Capture the cell that displays the provided text and extract its [x, y] central coordinate. 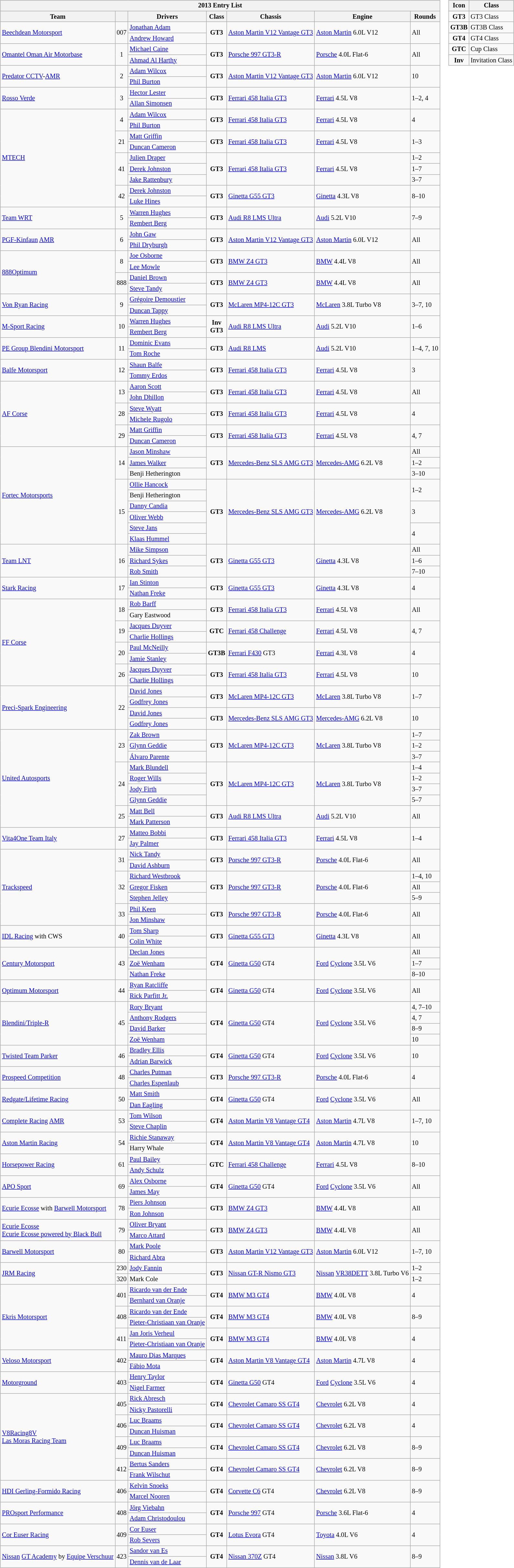
Rob Smith [167, 572]
79 [121, 1230]
Mark Cole [167, 1279]
18 [121, 610]
Stark Racing [58, 588]
31 [121, 860]
6 [121, 239]
Rick Abresch [167, 1399]
Piers Johnson [167, 1203]
Nick Tandy [167, 855]
Ryan Ratcliffe [167, 985]
Inv [459, 60]
Steve Jans [167, 528]
230 [121, 1268]
James May [167, 1192]
Tommy Erdos [167, 376]
GT3 Class [491, 16]
Tom Roche [167, 354]
44 [121, 991]
Jonathan Adam [167, 27]
78 [121, 1208]
25 [121, 816]
Mark Patterson [167, 822]
Ferrari F430 GT3 [271, 653]
Ferrari 4.3L V8 [362, 653]
Richard Abra [167, 1257]
Steve Chaplin [167, 1127]
Porsche 997 GT4 [271, 1513]
Nissan VR38DETT 3.8L Turbo V6 [362, 1273]
Oliver Webb [167, 517]
Dan Eagling [167, 1105]
Rounds [425, 16]
13 [121, 392]
41 [121, 169]
Roger Wills [167, 778]
46 [121, 1056]
1–4, 7, 10 [425, 349]
Richard Sykes [167, 561]
FF Corse [58, 642]
Team WRT [58, 218]
M-Sport Racing [58, 327]
Ecurie Ecosse with Barwell Motorsport [58, 1208]
Dominic Evans [167, 343]
Nissan 3.8L V6 [362, 1557]
Michael Caine [167, 49]
1 [121, 54]
53 [121, 1121]
5 [121, 218]
Lotus Evora GT4 [271, 1535]
80 [121, 1251]
403 [121, 1382]
Invitation Class [491, 60]
54 [121, 1143]
32 [121, 887]
007 [121, 33]
Bernhard van Oranje [167, 1301]
JRM Racing [58, 1273]
19 [121, 631]
Predator CCTV-AMR [58, 76]
3–10 [425, 474]
Mark Poole [167, 1246]
PGF-Kinfaun AMR [58, 239]
Jay Palmer [167, 844]
Matteo Bobbi [167, 833]
7–9 [425, 218]
2013 Entry List [220, 6]
69 [121, 1187]
Barwell Motorsport [58, 1251]
Matt Bell [167, 811]
Jody Fannin [167, 1268]
Joe Osborne [167, 256]
Balfe Motorsport [58, 370]
48 [121, 1077]
Marco Attard [167, 1236]
Vita4One Team Italy [58, 838]
V8Racing8V Las Moras Racing Team [58, 1437]
Julien Draper [167, 158]
Hector Lester [167, 93]
Von Ryan Racing [58, 305]
Rob Severs [167, 1540]
320 [121, 1279]
Shaun Balfe [167, 365]
Gary Eastwood [167, 615]
Rick Parfitt Jr. [167, 996]
GT4 Class [491, 38]
11 [121, 349]
Engine [362, 16]
Kelvin Snoeks [167, 1486]
Fábio Mota [167, 1366]
Ron Johnson [167, 1214]
Nissan GT Academy by Equipe Verschuur [58, 1557]
Twisted Team Parker [58, 1056]
Harry Whale [167, 1149]
Blendini/Triple-R [58, 1023]
2 [121, 76]
Jan Joris Verheul [167, 1334]
Ahmad Al Harthy [167, 60]
23 [121, 746]
HDI Gerling-Formido Racing [58, 1491]
Paul Bailey [167, 1159]
Ecurie Ecosse Ecurie Ecosse powered by Black Bull [58, 1230]
Nigel Farmer [167, 1388]
Danny Candia [167, 506]
29 [121, 435]
United Autosports [58, 779]
Marcel Nooren [167, 1497]
Henry Taylor [167, 1377]
Icon [459, 6]
Rosso Verde [58, 98]
Ekris Motorsport [58, 1317]
Toyota 4.0L V6 [362, 1535]
Charles Putman [167, 1072]
Daniel Brown [167, 278]
50 [121, 1099]
7–10 [425, 572]
Jon Minshaw [167, 920]
401 [121, 1295]
33 [121, 914]
Mark Blundell [167, 768]
GT3B Class [491, 27]
David Ashburn [167, 865]
Omantel Oman Air Motorbase [58, 54]
PROsport Performance [58, 1513]
Adam Christodoulou [167, 1519]
Nissan GT-R Nismo GT3 [271, 1273]
Nissan 370Z GT4 [271, 1557]
28 [121, 414]
Luke Hines [167, 201]
Jason Minshaw [167, 452]
Alex Osborne [167, 1181]
Team LNT [58, 561]
1–4, 10 [425, 876]
888 [121, 283]
888Optimum [58, 272]
Porsche 3.6L Flat-6 [362, 1513]
Richie Stanaway [167, 1138]
APO Sport [58, 1187]
411 [121, 1339]
402 [121, 1361]
Richard Westbrook [167, 876]
16 [121, 561]
Tom Wilson [167, 1116]
Adrian Barwick [167, 1061]
Veloso Motorsport [58, 1361]
Cor Euser Racing [58, 1535]
Fortec Motorsports [58, 495]
AF Corse [58, 414]
12 [121, 370]
James Walker [167, 463]
Gregor Fisken [167, 887]
PE Group Blendini Motorsport [58, 349]
Trackspeed [58, 887]
423 [121, 1557]
Phil Dryburgh [167, 245]
Nicky Pastorelli [167, 1410]
Dennis van de Laar [167, 1562]
Aston Martin Racing [58, 1143]
3–7, 10 [425, 305]
John Gaw [167, 234]
Steve Wyatt [167, 408]
Cor Euser [167, 1530]
IDL Racing with CWS [58, 936]
5–7 [425, 800]
15 [121, 512]
Duncan Tappy [167, 310]
8 [121, 261]
26 [121, 675]
412 [121, 1469]
Colin White [167, 942]
Sandor van Es [167, 1551]
Horsepower Racing [58, 1165]
Andy Schulz [167, 1170]
Aaron Scott [167, 387]
Chassis [271, 16]
Steve Tandy [167, 289]
61 [121, 1165]
45 [121, 1023]
Rory Bryant [167, 1007]
Bertus Sanders [167, 1464]
Jörg Viebahn [167, 1508]
42 [121, 196]
1–2, 4 [425, 98]
Stephen Jelley [167, 898]
Álvaro Parente [167, 757]
Bradley Ellis [167, 1051]
22 [121, 708]
Michele Rugolo [167, 419]
24 [121, 784]
Paul McNeilly [167, 648]
Corvette C6 GT4 [271, 1491]
43 [121, 964]
Phil Keen [167, 909]
InvGT3 [216, 327]
9 [121, 305]
Klaas Hummel [167, 539]
Complete Racing AMR [58, 1121]
Declan Jones [167, 953]
Allan Simonsen [167, 104]
Charles Espenlaub [167, 1083]
Ian Stinton [167, 582]
Anthony Rodgers [167, 1018]
20 [121, 653]
5–9 [425, 898]
Andrew Howard [167, 38]
David Barker [167, 1029]
4, 7–10 [425, 1007]
Tom Sharp [167, 931]
Jody Firth [167, 789]
1–3 [425, 142]
Optimum Motorsport [58, 991]
Oliver Bryant [167, 1225]
Frank Wilschut [167, 1475]
17 [121, 588]
21 [121, 142]
405 [121, 1404]
MTECH [58, 158]
Prospeed Competition [58, 1077]
John Dhillon [167, 397]
Drivers [167, 16]
Century Motorsport [58, 964]
Lee Mowle [167, 267]
Motorground [58, 1382]
Team [58, 16]
Ollie Hancock [167, 485]
Jamie Stanley [167, 659]
27 [121, 838]
Rob Barff [167, 604]
Redgate/Lifetime Racing [58, 1099]
Jake Rattenbury [167, 180]
40 [121, 936]
Zak Brown [167, 735]
Beechdean Motorsport [58, 33]
Mauro Dias Marques [167, 1355]
Grégoire Demoustier [167, 299]
Preci-Spark Engineering [58, 708]
14 [121, 463]
Matt Smith [167, 1094]
Cup Class [491, 49]
Audi R8 LMS [271, 349]
Mike Simpson [167, 550]
